Return [X, Y] of the center of cell containing provided text 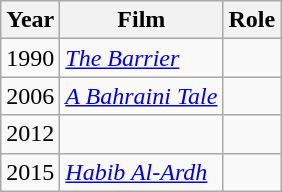
Year [30, 20]
The Barrier [142, 58]
Role [252, 20]
2015 [30, 172]
1990 [30, 58]
Film [142, 20]
2012 [30, 134]
Habib Al-Ardh [142, 172]
2006 [30, 96]
A Bahraini Tale [142, 96]
